Extract the [X, Y] coordinate from the center of the cell holding the provided text.  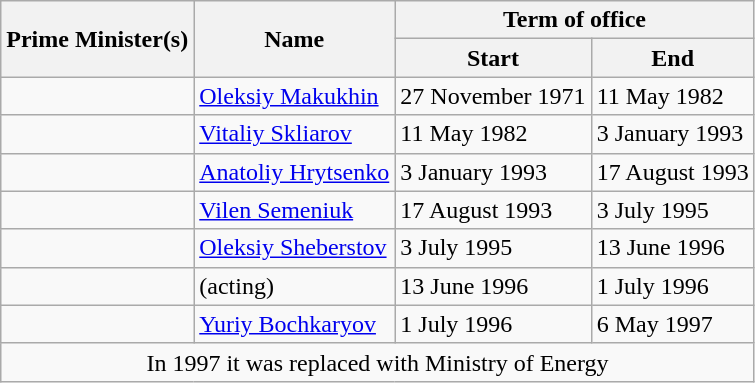
End [672, 58]
In 1997 it was replaced with Ministry of Energy [378, 362]
Yuriy Bochkaryov [294, 324]
Anatoliy Hrytsenko [294, 172]
Oleksiy Makukhin [294, 96]
Prime Minister(s) [98, 39]
Start [493, 58]
Vitaliy Skliarov [294, 134]
Term of office [574, 20]
(acting) [294, 286]
6 May 1997 [672, 324]
27 November 1971 [493, 96]
Oleksiy Sheberstov [294, 248]
Name [294, 39]
Vilen Semeniuk [294, 210]
